Locate the cell with the specified text and output its (X, Y) center coordinate. 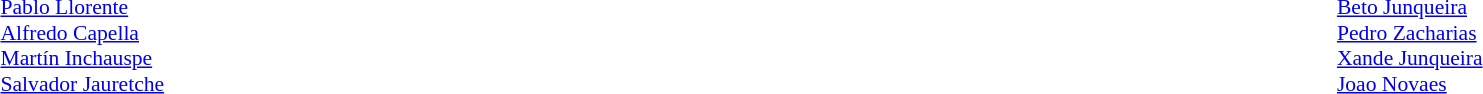
Alfredo Capella (82, 33)
Xande Junqueira (1410, 59)
Pedro Zacharias (1410, 33)
Martín Inchauspe (82, 59)
